Return the [X, Y] coordinate for the center point of the cell that contains the specified text.  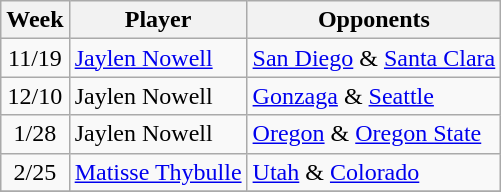
Utah & Colorado [374, 172]
Oregon & Oregon State [374, 134]
1/28 [35, 134]
Matisse Thybulle [158, 172]
Week [35, 20]
Player [158, 20]
Gonzaga & Seattle [374, 96]
2/25 [35, 172]
11/19 [35, 58]
Opponents [374, 20]
San Diego & Santa Clara [374, 58]
12/10 [35, 96]
